Provide the (x, y) coordinate of the cell's center where the given text is located.  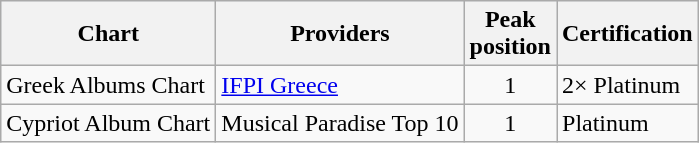
2× Platinum (627, 85)
Certification (627, 34)
Greek Albums Chart (108, 85)
Peakposition (510, 34)
Providers (340, 34)
Cypriot Album Chart (108, 123)
Platinum (627, 123)
IFPI Greece (340, 85)
Musical Paradise Top 10 (340, 123)
Chart (108, 34)
